Capture the cell that displays the provided text and extract its (X, Y) central coordinate. 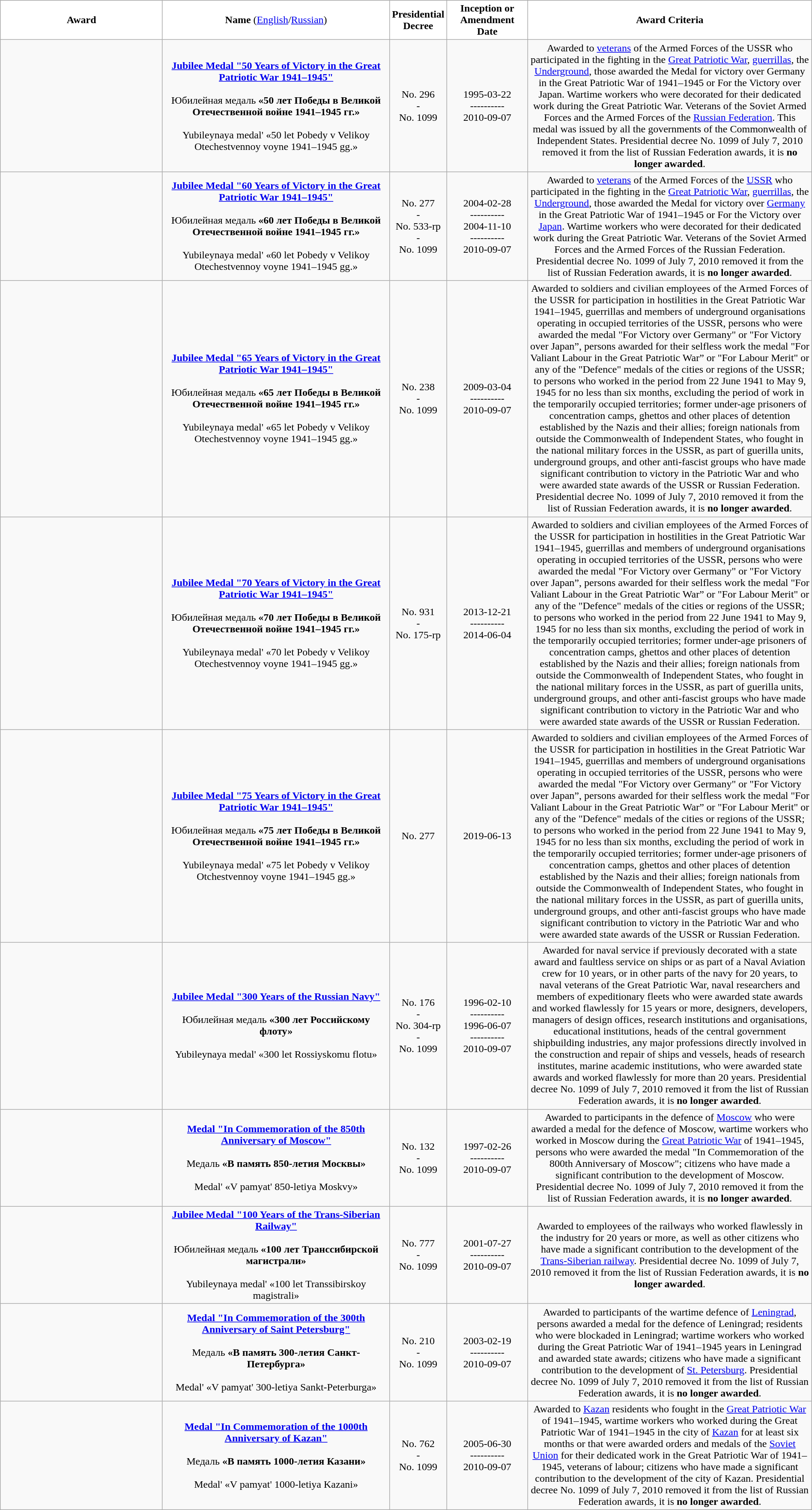
1995-03-22----------2010-09-07 (487, 106)
Presidential Decree (418, 20)
Medal "In Commemoration of the 1000th Anniversary of Kazan"Медаль «В память 1000-летия Казани»Medal' «V pamyat' 1000-letiya Kazani» (276, 1455)
Jubilee Medal "300 Years of the Russian Navy"Юбилейная медаль «300 лет Российскому флоту»Yubileynaya medal' «300 let Rossiyskomu flotu» (276, 1026)
2005-06-30----------2010-09-07 (487, 1455)
2003-02-19----------2010-09-07 (487, 1352)
No. 777-No. 1099 (418, 1255)
1997-02-26----------2010-09-07 (487, 1157)
Award (81, 20)
2013-12-21----------2014-06-04 (487, 623)
Inception or Amendment Date (487, 20)
2009-03-04----------2010-09-07 (487, 398)
1996-02-10----------1996-06-07----------2010-09-07 (487, 1026)
No. 277 (418, 836)
No. 277-No. 533-rp-No. 1099 (418, 226)
Award Criteria (670, 20)
2001-07-27----------2010-09-07 (487, 1255)
No. 238-No. 1099 (418, 398)
No. 931-No. 175-rp (418, 623)
No. 210-No. 1099 (418, 1352)
No. 176-No. 304-rp-No. 1099 (418, 1026)
2019-06-13 (487, 836)
No. 762-No. 1099 (418, 1455)
2004-02-28----------2004-11-10----------2010-09-07 (487, 226)
Medal "In Commemoration of the 850th Anniversary of Moscow"Медаль «В память 850-летия Москвы»Medal' «V pamyat' 850-letiya Moskvy» (276, 1157)
No. 296-No. 1099 (418, 106)
No. 132-No. 1099 (418, 1157)
Name (English/Russian) (276, 20)
